Extract the (X, Y) coordinate from the center of the cell holding the provided text.  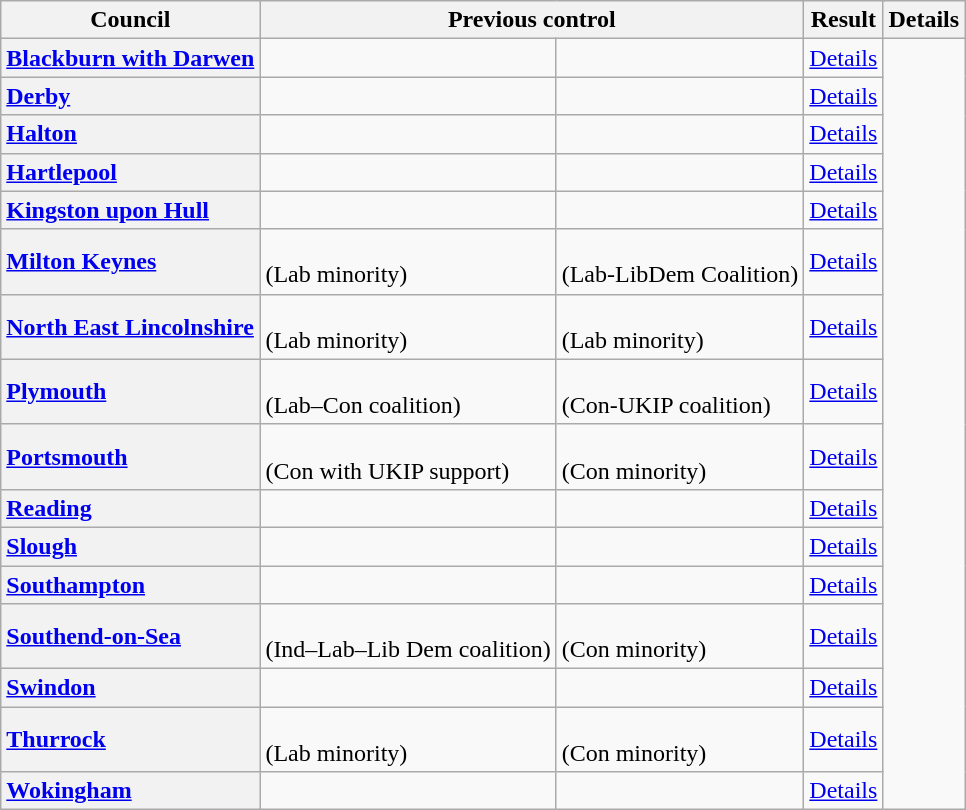
Slough (130, 546)
North East Lincolnshire (130, 326)
Milton Keynes (130, 262)
Derby (130, 96)
Wokingham (130, 791)
(Lab–Con coalition) (408, 392)
Hartlepool (130, 172)
(Ind–Lab–Lib Dem coalition) (408, 636)
(Con with UKIP support) (408, 456)
Reading (130, 508)
Portsmouth (130, 456)
Thurrock (130, 740)
Southampton (130, 585)
Halton (130, 134)
Council (130, 20)
Swindon (130, 688)
Result (844, 20)
(Con-UKIP coalition) (680, 392)
Southend-on-Sea (130, 636)
Previous control (532, 20)
(Lab-LibDem Coalition) (680, 262)
Kingston upon Hull (130, 210)
Blackburn with Darwen (130, 58)
Plymouth (130, 392)
